Capture the cell that displays the provided text and extract its (X, Y) central coordinate. 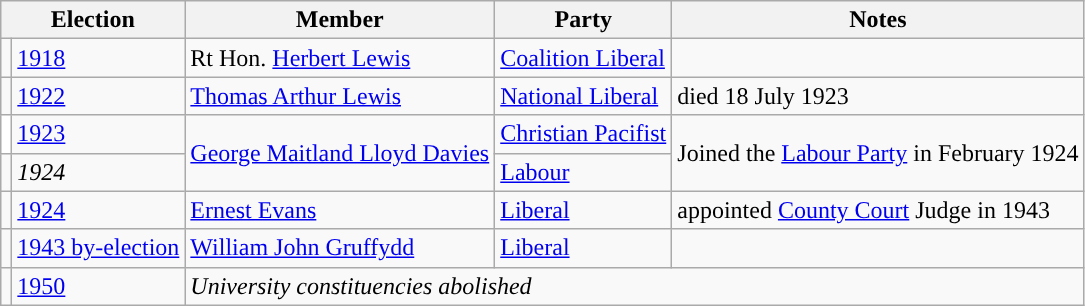
1943 by-election (98, 248)
Labour (584, 172)
University constituencies abolished (634, 286)
Coalition Liberal (584, 58)
1923 (98, 134)
Thomas Arthur Lewis (340, 96)
died 18 July 1923 (878, 96)
Joined the Labour Party in February 1924 (878, 153)
1950 (98, 286)
William John Gruffydd (340, 248)
Notes (878, 20)
Rt Hon. Herbert Lewis (340, 58)
Member (340, 20)
National Liberal (584, 96)
Christian Pacifist (584, 134)
1918 (98, 58)
1922 (98, 96)
Ernest Evans (340, 210)
Party (584, 20)
Election (93, 20)
appointed County Court Judge in 1943 (878, 210)
George Maitland Lloyd Davies (340, 153)
